Scan for the cell matching the given text and deliver its [X, Y] coordinate at center. 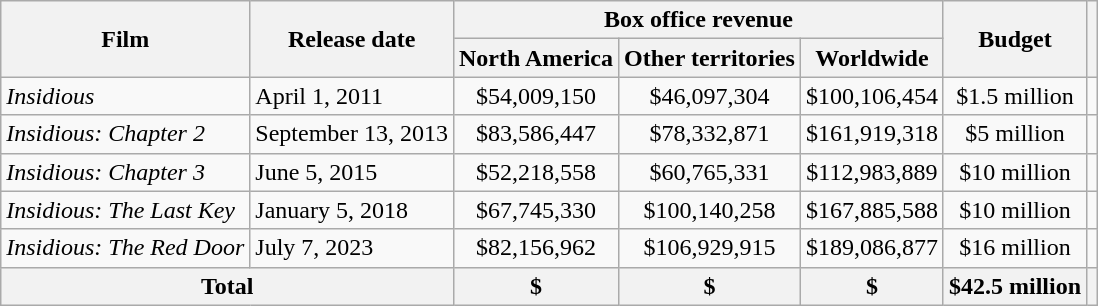
Insidious [126, 96]
September 13, 2013 [352, 134]
June 5, 2015 [352, 172]
$46,097,304 [710, 96]
Other territories [710, 58]
Box office revenue [698, 20]
$52,218,558 [536, 172]
April 1, 2011 [352, 96]
$1.5 million [1014, 96]
Insidious: The Last Key [126, 210]
$100,106,454 [872, 96]
$16 million [1014, 248]
$60,765,331 [710, 172]
Release date [352, 39]
Film [126, 39]
Budget [1014, 39]
$67,745,330 [536, 210]
$82,156,962 [536, 248]
North America [536, 58]
Worldwide [872, 58]
$161,919,318 [872, 134]
$106,929,915 [710, 248]
Total [228, 286]
January 5, 2018 [352, 210]
$42.5 million [1014, 286]
$189,086,877 [872, 248]
$54,009,150 [536, 96]
Insidious: Chapter 3 [126, 172]
$167,885,588 [872, 210]
$112,983,889 [872, 172]
Insidious: The Red Door [126, 248]
Insidious: Chapter 2 [126, 134]
$5 million [1014, 134]
July 7, 2023 [352, 248]
$83,586,447 [536, 134]
$78,332,871 [710, 134]
$100,140,258 [710, 210]
